Return the [x, y] coordinate for the center point of the cell that contains the specified text.  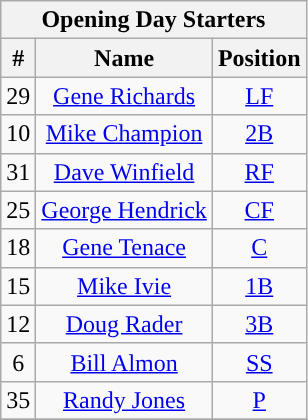
Position [259, 58]
Gene Richards [124, 96]
3B [259, 324]
Doug Rader [124, 324]
CF [259, 210]
P [259, 400]
35 [18, 400]
15 [18, 286]
George Hendrick [124, 210]
# [18, 58]
SS [259, 362]
Mike Champion [124, 134]
2B [259, 134]
18 [18, 248]
Name [124, 58]
10 [18, 134]
12 [18, 324]
LF [259, 96]
25 [18, 210]
Opening Day Starters [154, 20]
31 [18, 172]
Dave Winfield [124, 172]
Bill Almon [124, 362]
29 [18, 96]
6 [18, 362]
Gene Tenace [124, 248]
C [259, 248]
Randy Jones [124, 400]
1B [259, 286]
Mike Ivie [124, 286]
RF [259, 172]
